Provide the [x, y] coordinate of the cell's center where the given text is located.  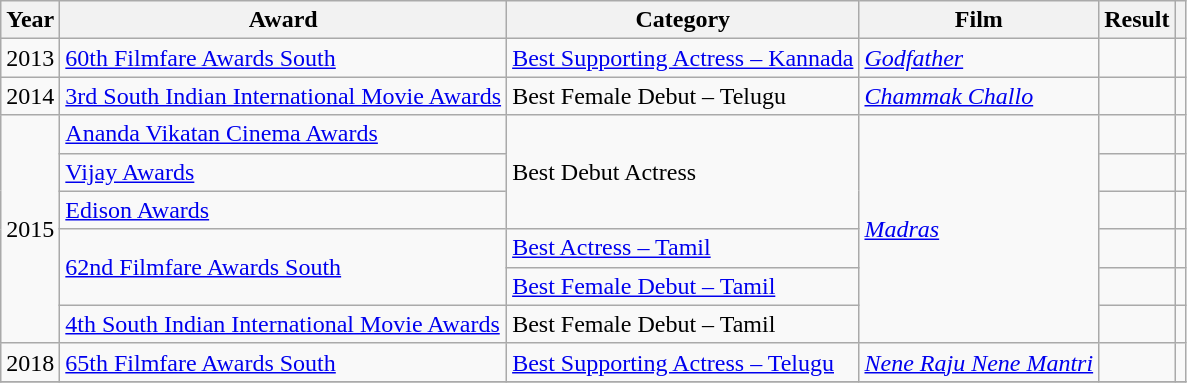
2014 [30, 96]
60th Filmfare Awards South [284, 58]
2018 [30, 362]
Best Supporting Actress – Telugu [683, 362]
Best Debut Actress [683, 172]
Chammak Challo [979, 96]
Award [284, 20]
Vijay Awards [284, 172]
Result [1137, 20]
65th Filmfare Awards South [284, 362]
Nene Raju Nene Mantri [979, 362]
4th South Indian International Movie Awards [284, 324]
Godfather [979, 58]
2015 [30, 229]
Film [979, 20]
Best Female Debut – Telugu [683, 96]
3rd South Indian International Movie Awards [284, 96]
2013 [30, 58]
Best Supporting Actress – Kannada [683, 58]
62nd Filmfare Awards South [284, 267]
Year [30, 20]
Best Actress – Tamil [683, 248]
Edison Awards [284, 210]
Category [683, 20]
Madras [979, 229]
Ananda Vikatan Cinema Awards [284, 134]
